Find where the given text appears and provide that cell's center as (x, y) coordinate. 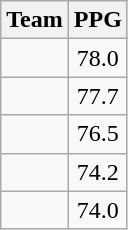
74.0 (98, 210)
76.5 (98, 134)
74.2 (98, 172)
78.0 (98, 58)
Team (35, 20)
77.7 (98, 96)
PPG (98, 20)
